For the text-containing cell, return its midpoint in [x, y] coordinate format. 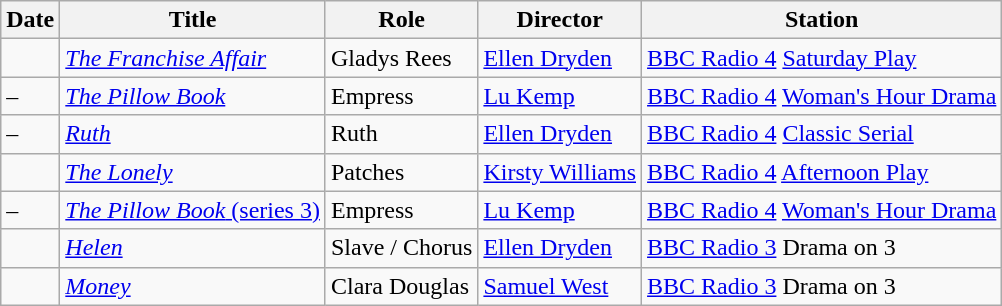
Kirsty Williams [560, 172]
Title [193, 20]
Helen [193, 248]
The Pillow Book [193, 96]
BBC Radio 4 Saturday Play [822, 58]
The Lonely [193, 172]
Director [560, 20]
Slave / Chorus [401, 248]
The Franchise Affair [193, 58]
Money [193, 286]
BBC Radio 4 Afternoon Play [822, 172]
Samuel West [560, 286]
The Pillow Book (series 3) [193, 210]
Station [822, 20]
Date [30, 20]
Patches [401, 172]
BBC Radio 4 Classic Serial [822, 134]
Gladys Rees [401, 58]
Role [401, 20]
Clara Douglas [401, 286]
